Scan for the cell matching the given text and deliver its (X, Y) coordinate at center. 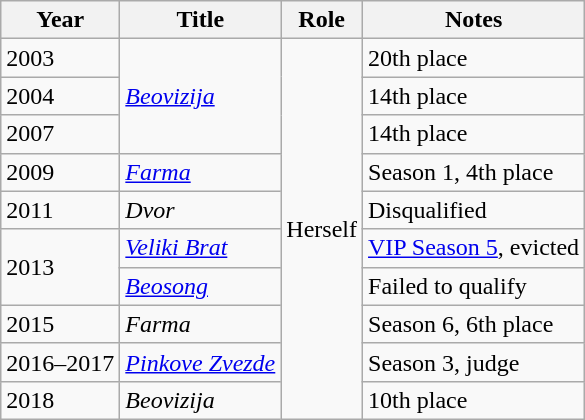
Season 6, 6th place (474, 324)
2003 (60, 58)
2009 (60, 172)
2016–2017 (60, 362)
2013 (60, 267)
2011 (60, 210)
Season 3, judge (474, 362)
Dvor (200, 210)
Veliki Brat (200, 248)
Failed to qualify (474, 286)
Year (60, 20)
2007 (60, 134)
Pinkove Zvezde (200, 362)
2015 (60, 324)
Notes (474, 20)
Disqualified (474, 210)
VIP Season 5, evicted (474, 248)
Beosong (200, 286)
Season 1, 4th place (474, 172)
10th place (474, 400)
2004 (60, 96)
20th place (474, 58)
Title (200, 20)
2018 (60, 400)
Role (322, 20)
Herself (322, 230)
